Detect which cell encompasses the target text, then output its [x, y] center coordinate. 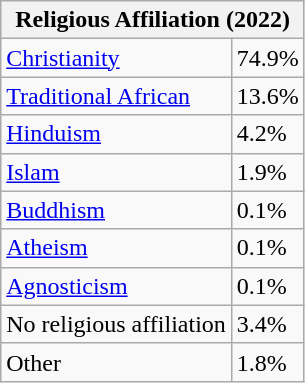
Religious Affiliation (2022) [153, 20]
3.4% [268, 324]
1.8% [268, 362]
Atheism [116, 248]
Hinduism [116, 134]
Traditional African [116, 96]
74.9% [268, 58]
Buddhism [116, 210]
Christianity [116, 58]
13.6% [268, 96]
Islam [116, 172]
Agnosticism [116, 286]
1.9% [268, 172]
Other [116, 362]
No religious affiliation [116, 324]
4.2% [268, 134]
